Determine the [X, Y] coordinate at the center of the cell enclosing the given text.  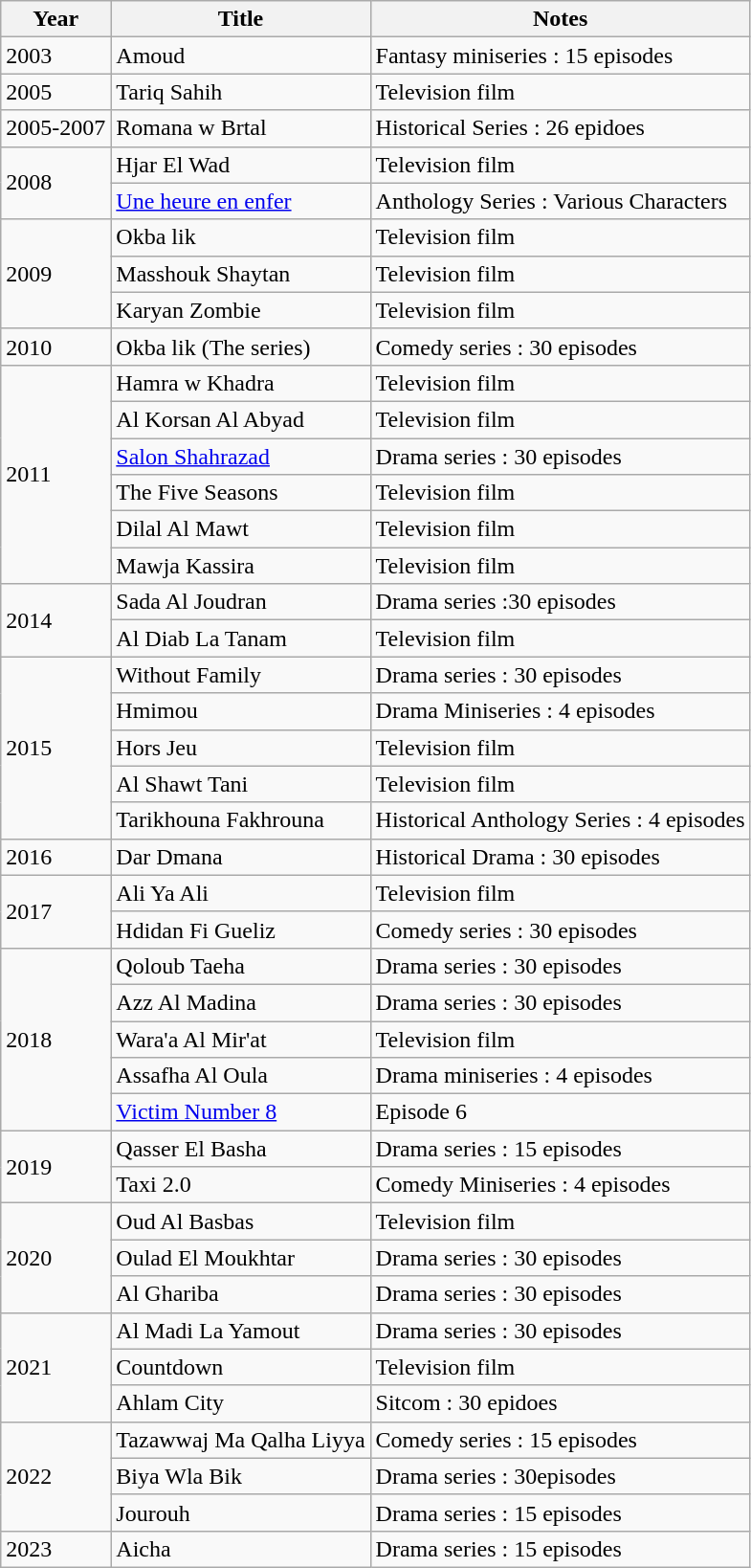
The Five Seasons [241, 493]
Okba lik [241, 237]
Hjar El Wad [241, 165]
Qoloub Taeha [241, 966]
Historical Drama : 30 episodes [561, 857]
Without Family [241, 675]
2022 [55, 1476]
2019 [55, 1167]
Al Ghariba [241, 1294]
2008 [55, 183]
Comedy Miniseries : 4 episodes [561, 1185]
Azz Al Madina [241, 1002]
Qasser El Basha [241, 1149]
Title [241, 19]
2003 [55, 56]
Sada Al Joudran [241, 602]
2021 [55, 1367]
Tazawwaj Ma Qalha Liyya [241, 1440]
Sitcom : 30 epidoes [561, 1403]
Year [55, 19]
Al Madi La Yamout [241, 1331]
Tarikhouna Fakhrouna [241, 820]
Masshouk Shaytan [241, 274]
Notes [561, 19]
Drama series :30 episodes [561, 602]
Oud Al Basbas [241, 1221]
Jourouh [241, 1512]
2020 [55, 1258]
Assafha Al Oula [241, 1076]
Oulad El Moukhtar [241, 1258]
Al Diab La Tanam [241, 638]
Al Korsan Al Abyad [241, 419]
2011 [55, 474]
Mawja Kassira [241, 566]
Wara'a Al Mir'at [241, 1039]
Salon Shahrazad [241, 457]
2005 [55, 92]
Hors Jeu [241, 748]
Comedy series : 15 episodes [561, 1440]
2009 [55, 274]
Dar Dmana [241, 857]
2014 [55, 620]
Ali Ya Ali [241, 893]
Taxi 2.0 [241, 1185]
Romana w Brtal [241, 128]
2005-2007 [55, 128]
Victim Number 8 [241, 1112]
2016 [55, 857]
Drama Miniseries : 4 episodes [561, 711]
2023 [55, 1549]
Karyan Zombie [241, 310]
Ahlam City [241, 1403]
Historical Anthology Series : 4 episodes [561, 820]
Al Shawt Tani [241, 784]
Biya Wla Bik [241, 1476]
2017 [55, 911]
Aicha [241, 1549]
Countdown [241, 1367]
Hmimou [241, 711]
Episode 6 [561, 1112]
2015 [55, 748]
Tariq Sahih [241, 92]
2018 [55, 1039]
Amoud [241, 56]
Drama series : 30episodes [561, 1476]
Une heure en enfer [241, 201]
Fantasy miniseries : 15 episodes [561, 56]
Okba lik (The series) [241, 347]
Drama miniseries : 4 episodes [561, 1076]
Anthology Series : Various Characters [561, 201]
Dilal Al Mawt [241, 529]
Historical Series : 26 epidoes [561, 128]
2010 [55, 347]
Hdidan Fi Gueliz [241, 930]
Hamra w Khadra [241, 383]
